Detect which cell encompasses the target text, then output its [x, y] center coordinate. 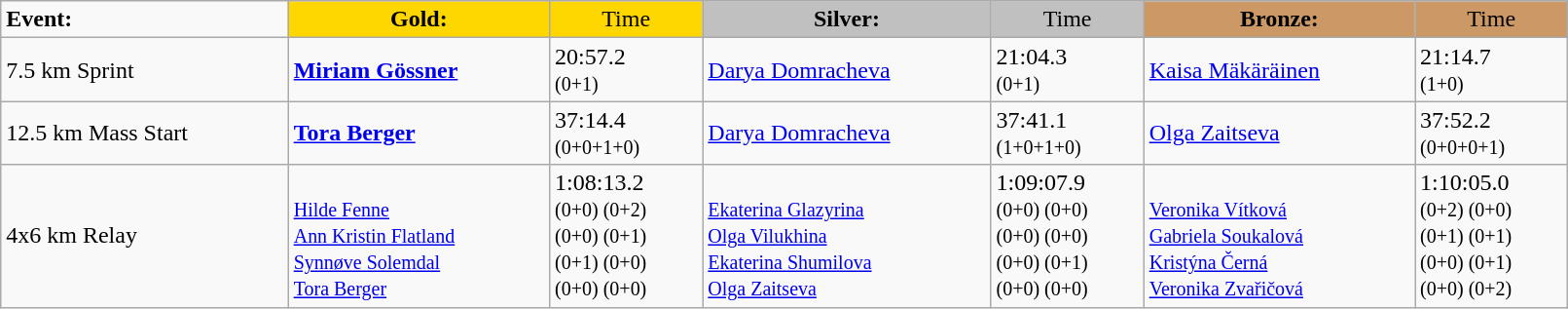
37:14.4(0+0+1+0) [627, 133]
Veronika VítkováGabriela SoukalováKristýna ČernáVeronika Zvařičová [1279, 236]
4x6 km Relay [144, 236]
12.5 km Mass Start [144, 133]
Event: [144, 19]
1:08:13.2(0+0) (0+2)(0+0) (0+1)(0+1) (0+0)(0+0) (0+0) [627, 236]
37:52.2(0+0+0+1) [1491, 133]
37:41.1(1+0+1+0) [1067, 133]
21:14.7(1+0) [1491, 70]
Tora Berger [419, 133]
Gold: [419, 19]
7.5 km Sprint [144, 70]
20:57.2(0+1) [627, 70]
1:10:05.0(0+2) (0+0)(0+1) (0+1)(0+0) (0+1)(0+0) (0+2) [1491, 236]
Miriam Gössner [419, 70]
Hilde FenneAnn Kristin FlatlandSynnøve SolemdalTora Berger [419, 236]
Kaisa Mäkäräinen [1279, 70]
Silver: [847, 19]
Ekaterina GlazyrinaOlga VilukhinaEkaterina ShumilovaOlga Zaitseva [847, 236]
21:04.3(0+1) [1067, 70]
Bronze: [1279, 19]
Olga Zaitseva [1279, 133]
1:09:07.9(0+0) (0+0)(0+0) (0+0)(0+0) (0+1)(0+0) (0+0) [1067, 236]
